For the text-containing cell, return its midpoint in [X, Y] coordinate format. 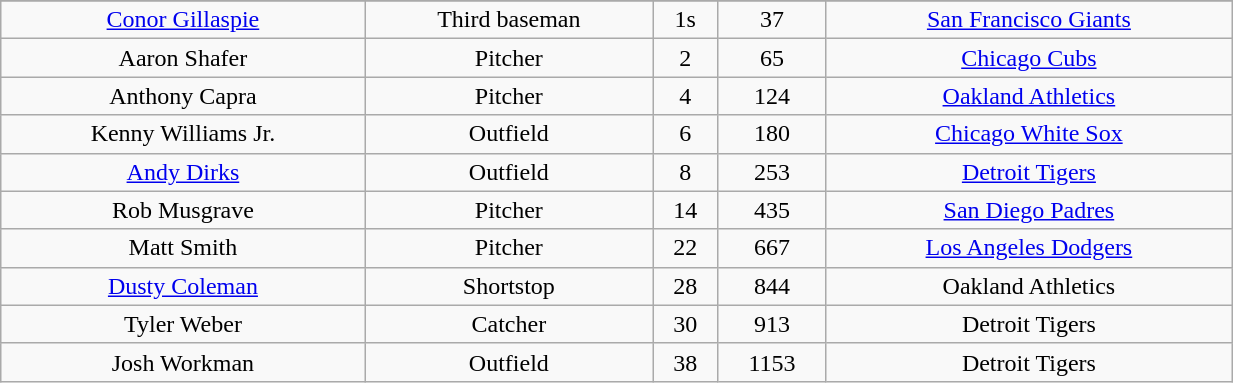
37 [772, 20]
1153 [772, 362]
1s [686, 20]
Rob Musgrave [183, 210]
San Diego Padres [1028, 210]
Aaron Shafer [183, 58]
Josh Workman [183, 362]
Conor Gillaspie [183, 20]
Los Angeles Dodgers [1028, 248]
Anthony Capra [183, 96]
Third baseman [508, 20]
Matt Smith [183, 248]
844 [772, 286]
4 [686, 96]
San Francisco Giants [1028, 20]
65 [772, 58]
Kenny Williams Jr. [183, 134]
Chicago Cubs [1028, 58]
435 [772, 210]
Shortstop [508, 286]
124 [772, 96]
Chicago White Sox [1028, 134]
14 [686, 210]
253 [772, 172]
22 [686, 248]
Andy Dirks [183, 172]
Tyler Weber [183, 324]
180 [772, 134]
28 [686, 286]
2 [686, 58]
913 [772, 324]
Dusty Coleman [183, 286]
Catcher [508, 324]
6 [686, 134]
8 [686, 172]
667 [772, 248]
38 [686, 362]
30 [686, 324]
